Find where the given text appears and provide that cell's center as (x, y) coordinate. 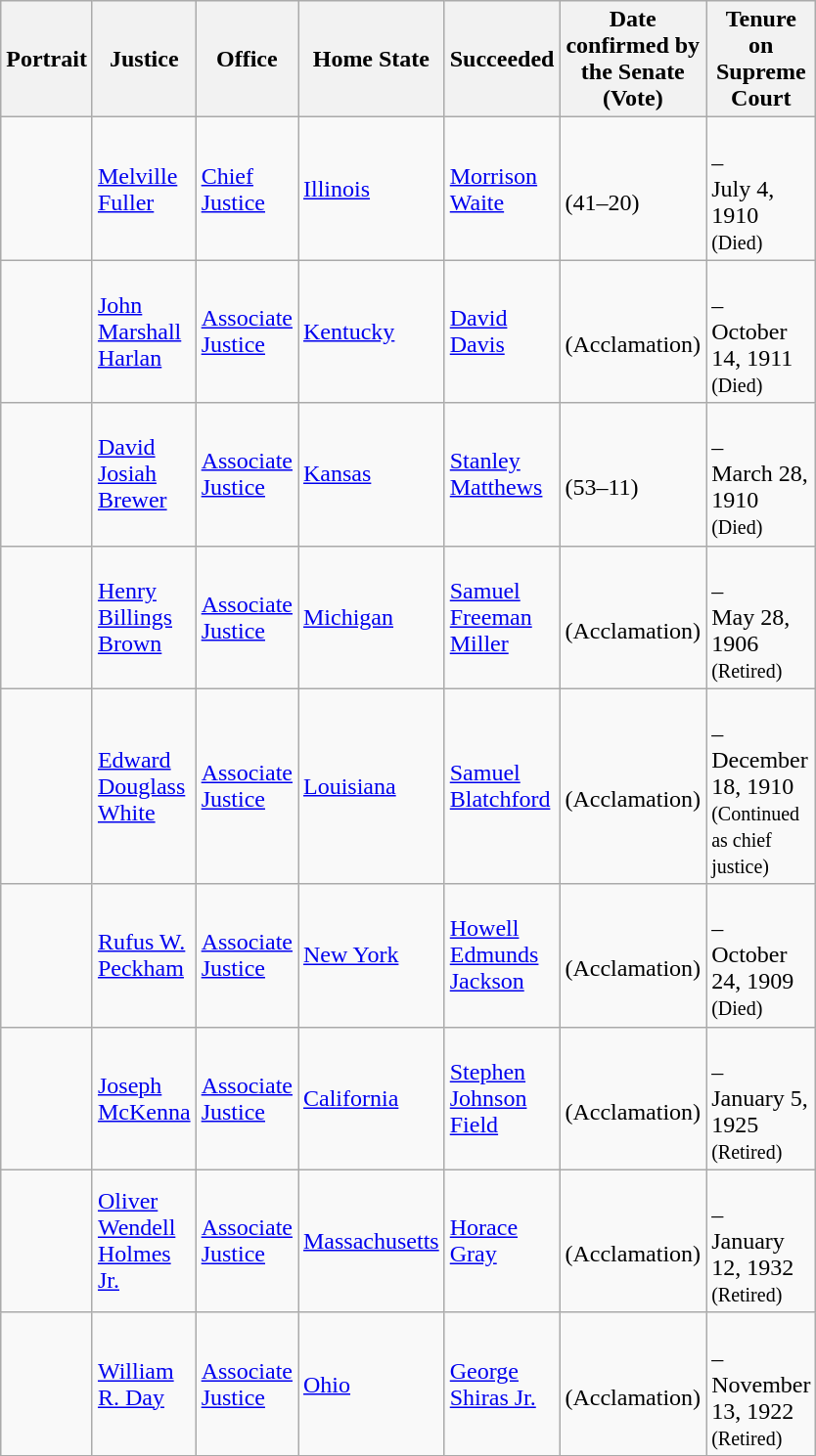
Louisiana (371, 786)
–March 28, 1910(Died) (761, 474)
–October 24, 1909(Died) (761, 955)
Tenure on Supreme Court (761, 59)
William R. Day (144, 1384)
Melville Fuller (144, 189)
New York (371, 955)
Ohio (371, 1384)
–October 14, 1911(Died) (761, 331)
–January 5, 1925(Retired) (761, 1098)
California (371, 1098)
Howell Edmunds Jackson (502, 955)
Samuel Blatchford (502, 786)
Succeeded (502, 59)
Date confirmed by the Senate(Vote) (633, 59)
–July 4, 1910(Died) (761, 189)
Oliver Wendell Holmes Jr. (144, 1241)
–May 28, 1906(Retired) (761, 617)
Samuel Freeman Miller (502, 617)
Edward Douglass White (144, 786)
Stephen Johnson Field (502, 1098)
(41–20) (633, 189)
Massachusetts (371, 1241)
Office (247, 59)
Morrison Waite (502, 189)
–January 12, 1932(Retired) (761, 1241)
Kentucky (371, 331)
Rufus W. Peckham (144, 955)
David Josiah Brewer (144, 474)
(53–11) (633, 474)
Chief Justice (247, 189)
Stanley Matthews (502, 474)
George Shiras Jr. (502, 1384)
Home State (371, 59)
–November 13, 1922(Retired) (761, 1384)
Michigan (371, 617)
Kansas (371, 474)
Portrait (47, 59)
Illinois (371, 189)
David Davis (502, 331)
Justice (144, 59)
John Marshall Harlan (144, 331)
Horace Gray (502, 1241)
Joseph McKenna (144, 1098)
Henry Billings Brown (144, 617)
–December 18, 1910(Continued as chief justice) (761, 786)
